Scan for the cell matching the given text and deliver its [x, y] coordinate at center. 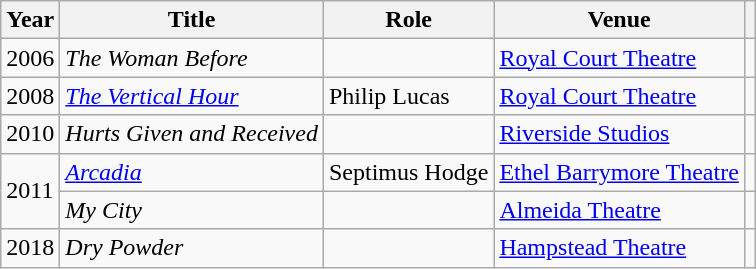
Philip Lucas [408, 96]
2008 [30, 96]
2011 [30, 191]
2006 [30, 58]
The Woman Before [192, 58]
Hampstead Theatre [620, 248]
My City [192, 210]
Title [192, 20]
2010 [30, 134]
Year [30, 20]
Septimus Hodge [408, 172]
Dry Powder [192, 248]
The Vertical Hour [192, 96]
Hurts Given and Received [192, 134]
2018 [30, 248]
Arcadia [192, 172]
Almeida Theatre [620, 210]
Role [408, 20]
Ethel Barrymore Theatre [620, 172]
Venue [620, 20]
Riverside Studios [620, 134]
